For the text-containing cell, return its midpoint in [x, y] coordinate format. 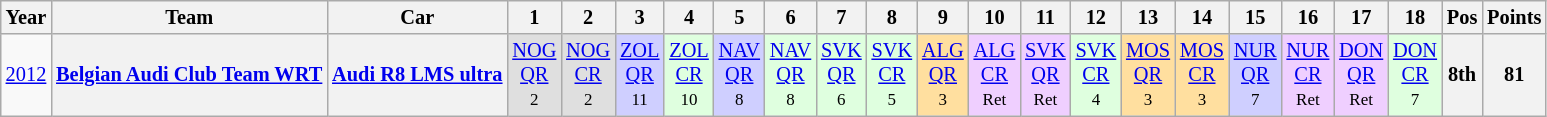
Pos [1462, 17]
81 [1514, 75]
NURQR7 [1256, 75]
ZOLQR11 [640, 75]
2012 [26, 75]
SVKQR6 [841, 75]
17 [1361, 17]
Car [417, 17]
15 [1256, 17]
Points [1514, 17]
SVKCR4 [1096, 75]
2 [588, 17]
ZOLCR10 [688, 75]
Audi R8 LMS ultra [417, 75]
10 [995, 17]
DONCR7 [1415, 75]
DONQRRet [1361, 75]
9 [943, 17]
13 [1148, 17]
18 [1415, 17]
NOGQR2 [534, 75]
Year [26, 17]
8 [892, 17]
5 [740, 17]
1 [534, 17]
Team [189, 17]
ALGCRRet [995, 75]
MOSCR3 [1202, 75]
Belgian Audi Club Team WRT [189, 75]
4 [688, 17]
NURCRRet [1308, 75]
7 [841, 17]
12 [1096, 17]
3 [640, 17]
MOSQR3 [1148, 75]
ALGQR3 [943, 75]
8th [1462, 75]
SVKCR5 [892, 75]
SVKQRRet [1045, 75]
16 [1308, 17]
14 [1202, 17]
6 [790, 17]
11 [1045, 17]
NOGCR2 [588, 75]
